From the cell containing the given text, extract its center point as [x, y] coordinate. 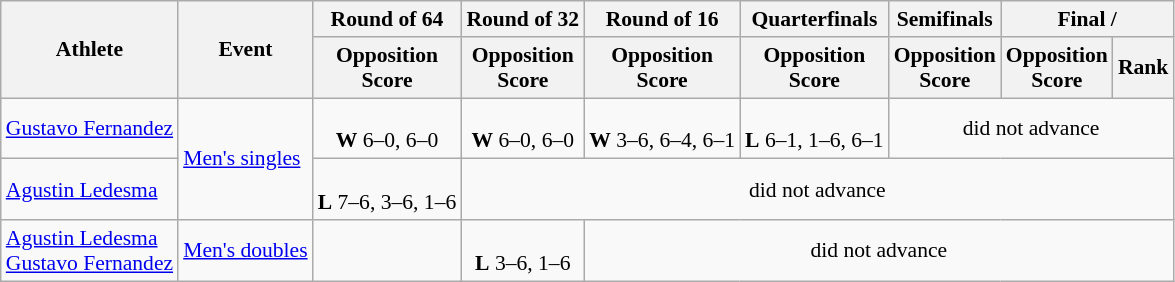
Gustavo Fernandez [90, 128]
Quarterfinals [814, 19]
Rank [1144, 68]
Men's singles [246, 159]
Final / [1088, 19]
L 7–6, 3–6, 1–6 [388, 190]
Men's doubles [246, 250]
L 6–1, 1–6, 6–1 [814, 128]
Event [246, 50]
L 3–6, 1–6 [522, 250]
W 3–6, 6–4, 6–1 [662, 128]
Athlete [90, 50]
Round of 64 [388, 19]
Round of 16 [662, 19]
Round of 32 [522, 19]
Agustin Ledesma [90, 190]
Agustin LedesmaGustavo Fernandez [90, 250]
Semifinals [945, 19]
